Provide the [x, y] coordinate of the cell's center where the given text is located.  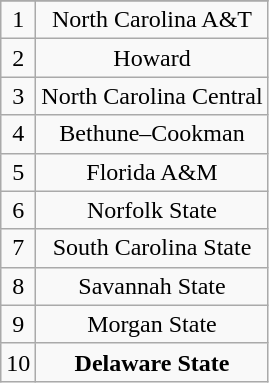
North Carolina A&T [152, 20]
5 [18, 172]
2 [18, 58]
10 [18, 362]
9 [18, 324]
6 [18, 210]
Norfolk State [152, 210]
Bethune–Cookman [152, 134]
Howard [152, 58]
Morgan State [152, 324]
Florida A&M [152, 172]
Delaware State [152, 362]
North Carolina Central [152, 96]
8 [18, 286]
South Carolina State [152, 248]
7 [18, 248]
Savannah State [152, 286]
1 [18, 20]
3 [18, 96]
4 [18, 134]
